Output the [x, y] coordinate of the center of the cell containing the given text.  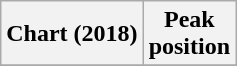
Chart (2018) [72, 34]
Peakposition [189, 34]
